Determine the [x, y] coordinate at the center of the cell enclosing the given text.  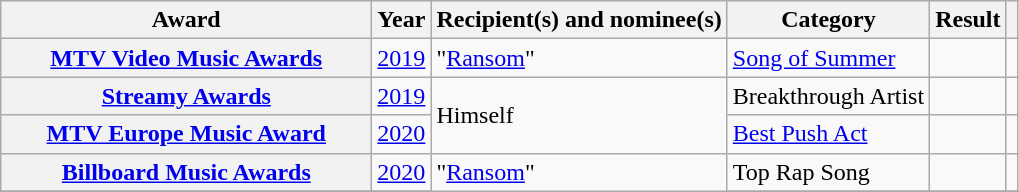
Top Rap Song [828, 172]
Himself [579, 115]
MTV Video Music Awards [186, 58]
Result [968, 20]
Billboard Music Awards [186, 172]
Award [186, 20]
Song of Summer [828, 58]
Recipient(s) and nominee(s) [579, 20]
Best Push Act [828, 134]
Streamy Awards [186, 96]
MTV Europe Music Award [186, 134]
Breakthrough Artist [828, 96]
Category [828, 20]
Year [402, 20]
